Find where the given text appears and provide that cell's center as (x, y) coordinate. 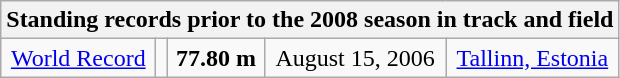
77.80 m (216, 58)
Tallinn, Estonia (532, 58)
August 15, 2006 (354, 58)
Standing records prior to the 2008 season in track and field (310, 20)
World Record (78, 58)
